Capture the cell that displays the provided text and extract its [x, y] central coordinate. 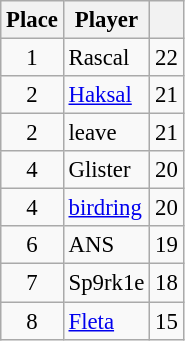
leave [106, 133]
8 [32, 321]
18 [166, 283]
19 [166, 245]
Rascal [106, 58]
1 [32, 58]
Glister [106, 170]
7 [32, 283]
ANS [106, 245]
birdring [106, 208]
Haksal [106, 95]
Sp9rk1e [106, 283]
Player [106, 20]
15 [166, 321]
6 [32, 245]
Place [32, 20]
22 [166, 58]
Fleta [106, 321]
